From the cell containing the given text, extract its center point as (X, Y) coordinate. 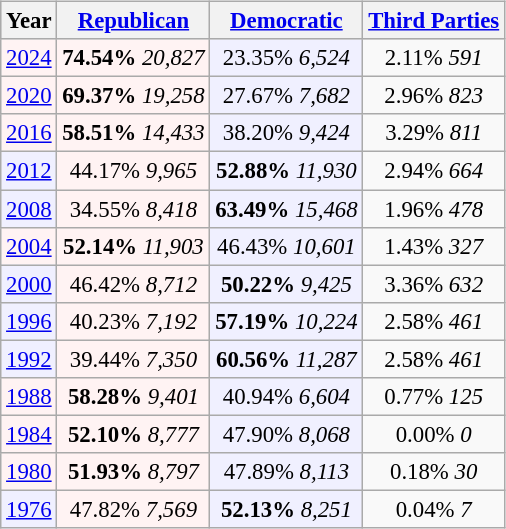
60.56% 11,287 (286, 359)
2000 (29, 284)
2.94% 664 (434, 171)
46.43% 10,601 (286, 246)
34.55% 8,418 (134, 209)
27.67% 7,682 (286, 96)
Third Parties (434, 21)
52.88% 11,930 (286, 171)
3.29% 811 (434, 133)
50.22% 9,425 (286, 284)
Republican (134, 21)
74.54% 20,827 (134, 58)
40.94% 6,604 (286, 396)
0.77% 125 (434, 396)
1.96% 478 (434, 209)
3.36% 632 (434, 284)
1980 (29, 472)
69.37% 19,258 (134, 96)
2020 (29, 96)
23.35% 6,524 (286, 58)
46.42% 8,712 (134, 284)
0.00% 0 (434, 434)
2024 (29, 58)
47.89% 8,113 (286, 472)
51.93% 8,797 (134, 472)
58.28% 9,401 (134, 396)
2012 (29, 171)
2008 (29, 209)
52.13% 8,251 (286, 509)
0.18% 30 (434, 472)
58.51% 14,433 (134, 133)
47.90% 8,068 (286, 434)
1988 (29, 396)
47.82% 7,569 (134, 509)
Democratic (286, 21)
2016 (29, 133)
Year (29, 21)
1984 (29, 434)
40.23% 7,192 (134, 321)
63.49% 15,468 (286, 209)
52.14% 11,903 (134, 246)
38.20% 9,424 (286, 133)
2.96% 823 (434, 96)
2.11% 591 (434, 58)
2004 (29, 246)
57.19% 10,224 (286, 321)
1992 (29, 359)
39.44% 7,350 (134, 359)
0.04% 7 (434, 509)
1996 (29, 321)
44.17% 9,965 (134, 171)
1.43% 327 (434, 246)
52.10% 8,777 (134, 434)
1976 (29, 509)
